Search for the cell housing the specified text and yield its (X, Y) center coordinate. 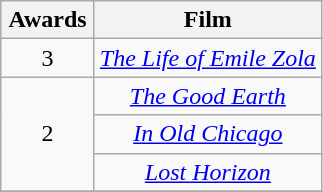
2 (48, 134)
In Old Chicago (208, 134)
The Life of Emile Zola (208, 58)
Awards (48, 20)
Lost Horizon (208, 172)
3 (48, 58)
Film (208, 20)
The Good Earth (208, 96)
